Pinpoint the cell where the given text exists, returning its [x, y] midpoint coordinate. 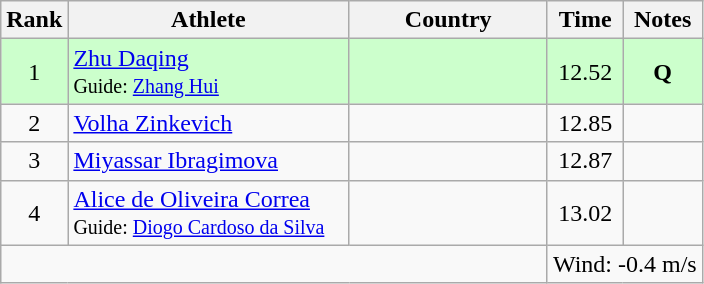
Time [584, 20]
2 [34, 123]
Notes [662, 20]
Volha Zinkevich [208, 123]
Miyassar Ibragimova [208, 161]
12.85 [584, 123]
Rank [34, 20]
4 [34, 212]
13.02 [584, 212]
12.52 [584, 72]
Country [448, 20]
12.87 [584, 161]
Q [662, 72]
Zhu DaqingGuide: Zhang Hui [208, 72]
3 [34, 161]
Wind: -0.4 m/s [624, 264]
1 [34, 72]
Athlete [208, 20]
Alice de Oliveira CorreaGuide: Diogo Cardoso da Silva [208, 212]
